Locate the cell with the specified text and output its [X, Y] center coordinate. 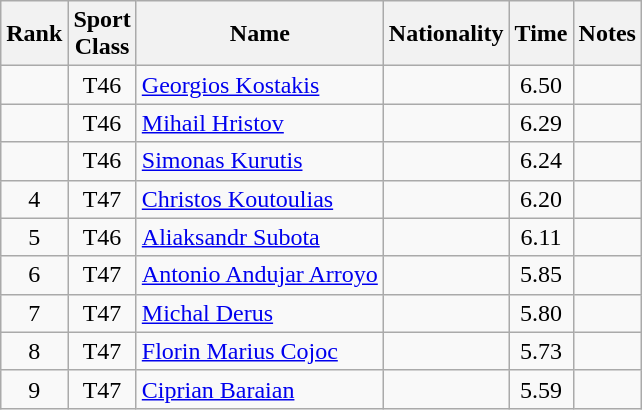
Ciprian Baraian [260, 389]
Time [541, 34]
Michal Derus [260, 313]
8 [34, 351]
Name [260, 34]
6.50 [541, 85]
Nationality [446, 34]
Georgios Kostakis [260, 85]
Mihail Hristov [260, 123]
6.11 [541, 237]
5.85 [541, 275]
6 [34, 275]
6.29 [541, 123]
5 [34, 237]
5.59 [541, 389]
Florin Marius Cojoc [260, 351]
Christos Koutoulias [260, 199]
Rank [34, 34]
6.24 [541, 161]
9 [34, 389]
SportClass [102, 34]
6.20 [541, 199]
Antonio Andujar Arroyo [260, 275]
Notes [607, 34]
7 [34, 313]
Simonas Kurutis [260, 161]
5.80 [541, 313]
4 [34, 199]
Aliaksandr Subota [260, 237]
5.73 [541, 351]
